Detect which cell encompasses the target text, then output its (x, y) center coordinate. 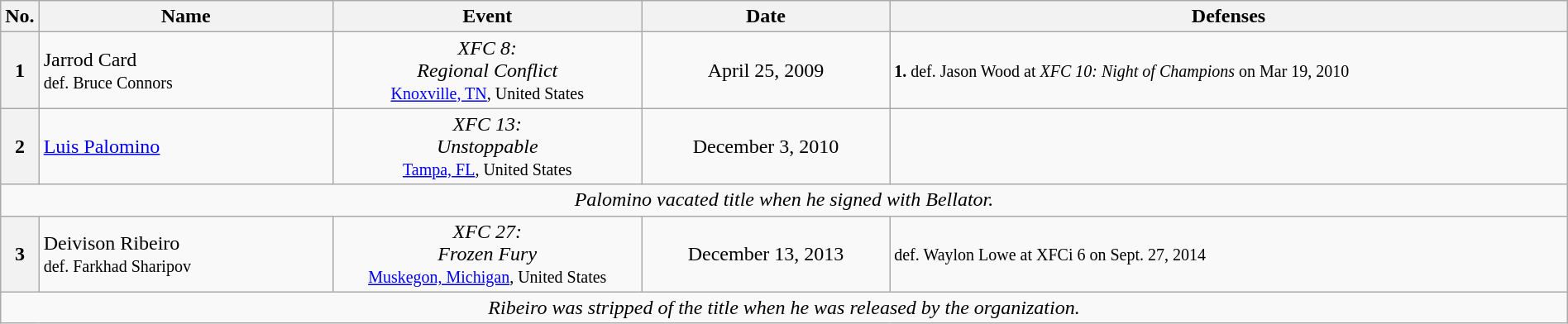
Event (487, 17)
Luis Palomino (185, 146)
Name (185, 17)
3 (20, 254)
December 3, 2010 (766, 146)
Defenses (1229, 17)
Date (766, 17)
Palomino vacated title when he signed with Bellator. (784, 200)
1. def. Jason Wood at XFC 10: Night of Champions on Mar 19, 2010 (1229, 70)
XFC 27:Frozen FuryMuskegon, Michigan, United States (487, 254)
def. Waylon Lowe at XFCi 6 on Sept. 27, 2014 (1229, 254)
2 (20, 146)
Jarrod Carddef. Bruce Connors (185, 70)
XFC 8:Regional ConflictKnoxville, TN, United States (487, 70)
Deivison Ribeirodef. Farkhad Sharipov (185, 254)
April 25, 2009 (766, 70)
December 13, 2013 (766, 254)
1 (20, 70)
Ribeiro was stripped of the title when he was released by the organization. (784, 307)
XFC 13:UnstoppableTampa, FL, United States (487, 146)
No. (20, 17)
